Pinpoint the cell where the given text exists, returning its (X, Y) midpoint coordinate. 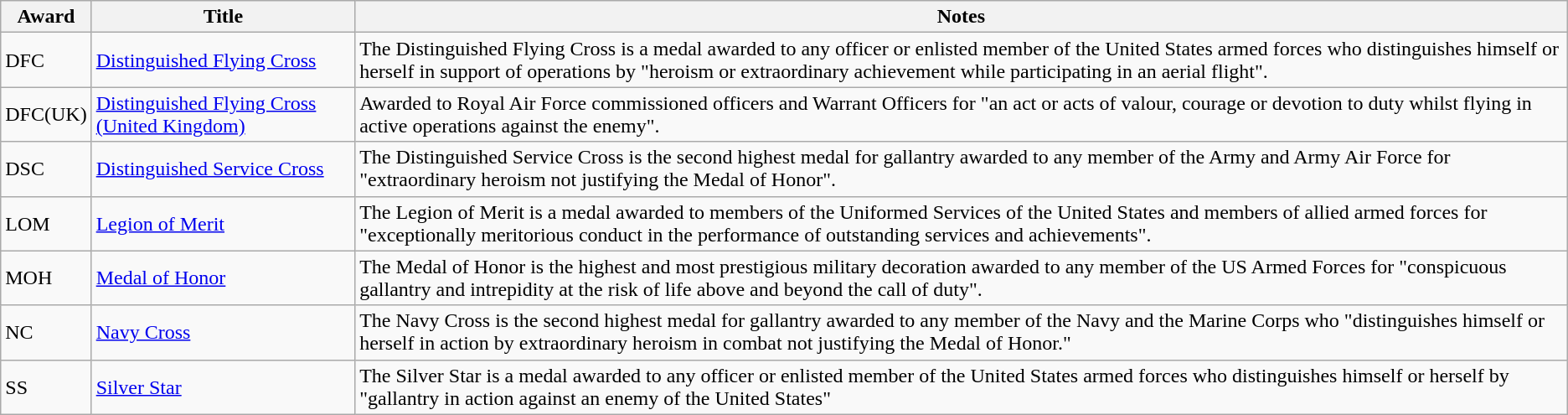
Legion of Merit (223, 223)
Navy Cross (223, 332)
LOM (46, 223)
Distinguished Flying Cross (223, 60)
Medal of Honor (223, 278)
NC (46, 332)
Award (46, 17)
Distinguished Flying Cross (United Kingdom) (223, 114)
SS (46, 387)
DFC (46, 60)
Title (223, 17)
Silver Star (223, 387)
Distinguished Service Cross (223, 169)
MOH (46, 278)
DFC(UK) (46, 114)
DSC (46, 169)
Notes (962, 17)
